Scan for the cell matching the given text and deliver its [X, Y] coordinate at center. 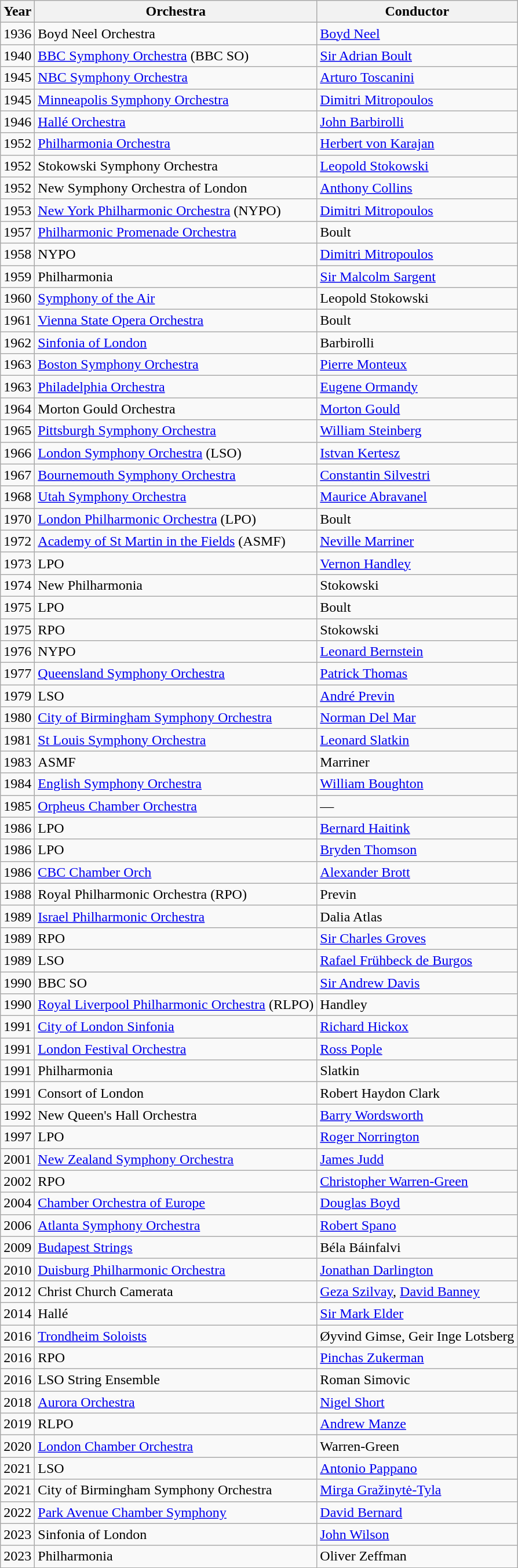
Patrick Thomas [417, 674]
New Queen's Hall Orchestra [176, 1115]
Orpheus Chamber Orchestra [176, 806]
1958 [17, 254]
Arturo Toscanini [417, 78]
William Steinberg [417, 431]
Norman Del Mar [417, 718]
2002 [17, 1181]
Orchestra [176, 12]
Trondheim Soloists [176, 1335]
Sir Charles Groves [417, 938]
1967 [17, 475]
1988 [17, 894]
Duisburg Philharmonic Orchestra [176, 1269]
Dalia Atlas [417, 916]
Barbirolli [417, 343]
Israel Philharmonic Orchestra [176, 916]
2020 [17, 1446]
Hallé [176, 1313]
2009 [17, 1247]
Vienna State Opera Orchestra [176, 321]
Ross Pople [417, 1049]
Philharmonic Promenade Orchestra [176, 232]
2014 [17, 1313]
2010 [17, 1269]
Roman Simovic [417, 1380]
Slatkin [417, 1071]
St Louis Symphony Orchestra [176, 740]
New Symphony Orchestra of London [176, 188]
John Barbirolli [417, 122]
Nigel Short [417, 1402]
Boyd Neel Orchestra [176, 34]
Royal Philharmonic Orchestra (RPO) [176, 894]
Antonio Pappano [417, 1468]
Bernard Haitink [417, 828]
English Symphony Orchestra [176, 784]
Geza Szilvay, David Banney [417, 1291]
Morton Gould [417, 409]
1972 [17, 541]
London Philharmonic Orchestra (LPO) [176, 519]
Minneapolis Symphony Orchestra [176, 100]
Pittsburgh Symphony Orchestra [176, 431]
2004 [17, 1203]
Consort of London [176, 1093]
1974 [17, 585]
City of London Sinfonia [176, 1027]
Morton Gould Orchestra [176, 409]
Roger Norrington [417, 1137]
1962 [17, 343]
New Philharmonia [176, 585]
1976 [17, 652]
1981 [17, 740]
1953 [17, 210]
2012 [17, 1291]
2022 [17, 1512]
New York Philharmonic Orchestra (NYPO) [176, 210]
London Symphony Orchestra (LSO) [176, 453]
Mirga Gražinytė-Tyla [417, 1490]
Constantin Silvestri [417, 475]
1983 [17, 762]
Eugene Ormandy [417, 387]
Øyvind Gimse, Geir Inge Lotsberg [417, 1335]
Bryden Thomson [417, 850]
Atlanta Symphony Orchestra [176, 1225]
Robert Spano [417, 1225]
1979 [17, 696]
1959 [17, 277]
Alexander Brott [417, 872]
Aurora Orchestra [176, 1402]
Leonard Slatkin [417, 740]
Previn [417, 894]
Conductor [417, 12]
Maurice Abravanel [417, 497]
ASMF [176, 762]
1961 [17, 321]
1973 [17, 563]
2001 [17, 1159]
1960 [17, 299]
Pinchas Zukerman [417, 1358]
1957 [17, 232]
Bournemouth Symphony Orchestra [176, 475]
Douglas Boyd [417, 1203]
Barry Wordsworth [417, 1115]
New Zealand Symphony Orchestra [176, 1159]
Boyd Neel [417, 34]
Park Avenue Chamber Symphony [176, 1512]
Robert Haydon Clark [417, 1093]
2019 [17, 1424]
London Festival Orchestra [176, 1049]
1964 [17, 409]
Stokowski Symphony Orchestra [176, 166]
Royal Liverpool Philharmonic Orchestra (RLPO) [176, 1005]
Symphony of the Air [176, 299]
André Previn [417, 696]
LSO String Ensemble [176, 1380]
1936 [17, 34]
David Bernard [417, 1512]
Béla Báinfalvi [417, 1247]
James Judd [417, 1159]
Year [17, 12]
Chamber Orchestra of Europe [176, 1203]
Rafael Frühbeck de Burgos [417, 960]
Academy of St Martin in the Fields (ASMF) [176, 541]
Sir Mark Elder [417, 1313]
John Wilson [417, 1534]
NBC Symphony Orchestra [176, 78]
BBC Symphony Orchestra (BBC SO) [176, 56]
1980 [17, 718]
1970 [17, 519]
Istvan Kertesz [417, 453]
Marriner [417, 762]
Philadelphia Orchestra [176, 387]
1997 [17, 1137]
Boston Symphony Orchestra [176, 365]
RLPO [176, 1424]
Budapest Strings [176, 1247]
1966 [17, 453]
Sir Andrew Davis [417, 983]
CBC Chamber Orch [176, 872]
— [417, 806]
Sir Adrian Boult [417, 56]
William Boughton [417, 784]
Jonathan Darlington [417, 1269]
1985 [17, 806]
1992 [17, 1115]
Philharmonia Orchestra [176, 144]
Sir Malcolm Sargent [417, 277]
1946 [17, 122]
BBC SO [176, 983]
Richard Hickox [417, 1027]
Hallé Orchestra [176, 122]
London Chamber Orchestra [176, 1446]
Queensland Symphony Orchestra [176, 674]
Utah Symphony Orchestra [176, 497]
1965 [17, 431]
Pierre Monteux [417, 365]
2018 [17, 1402]
1984 [17, 784]
Vernon Handley [417, 563]
1940 [17, 56]
2006 [17, 1225]
Warren-Green [417, 1446]
Anthony Collins [417, 188]
Andrew Manze [417, 1424]
Herbert von Karajan [417, 144]
Handley [417, 1005]
Oliver Zeffman [417, 1556]
Leonard Bernstein [417, 652]
1977 [17, 674]
1968 [17, 497]
Neville Marriner [417, 541]
Christ Church Camerata [176, 1291]
Christopher Warren-Green [417, 1181]
